Provide the (X, Y) coordinate of the cell's center where the given text is located.  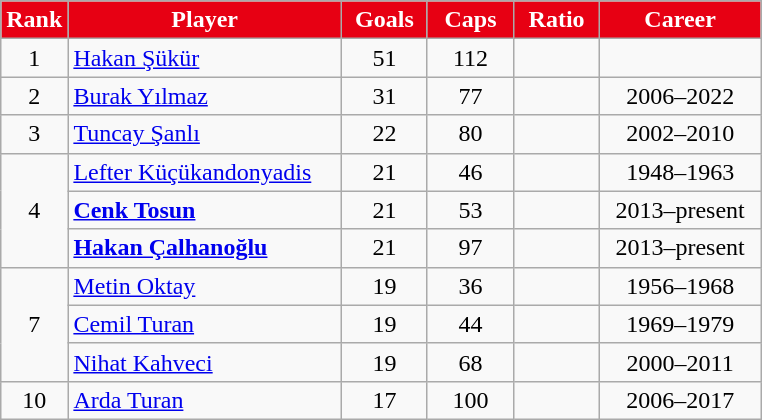
46 (470, 172)
Hakan Şükür (205, 58)
112 (470, 58)
Arda Turan (205, 400)
51 (384, 58)
Tuncay Şanlı (205, 134)
2006–2022 (680, 96)
Career (680, 20)
1956–1968 (680, 286)
44 (470, 324)
Rank (34, 20)
1969–1979 (680, 324)
100 (470, 400)
31 (384, 96)
36 (470, 286)
10 (34, 400)
1 (34, 58)
22 (384, 134)
Goals (384, 20)
Player (205, 20)
Nihat Kahveci (205, 362)
Burak Yılmaz (205, 96)
97 (470, 248)
68 (470, 362)
17 (384, 400)
2006–2017 (680, 400)
2 (34, 96)
Caps (470, 20)
Hakan Çalhanoğlu (205, 248)
Cemil Turan (205, 324)
2002–2010 (680, 134)
53 (470, 210)
80 (470, 134)
1948–1963 (680, 172)
Lefter Küçükandonyadis (205, 172)
Metin Oktay (205, 286)
Cenk Tosun (205, 210)
7 (34, 324)
3 (34, 134)
Ratio (557, 20)
4 (34, 210)
2000–2011 (680, 362)
77 (470, 96)
